Return the [X, Y] coordinate for the center point of the cell that contains the specified text.  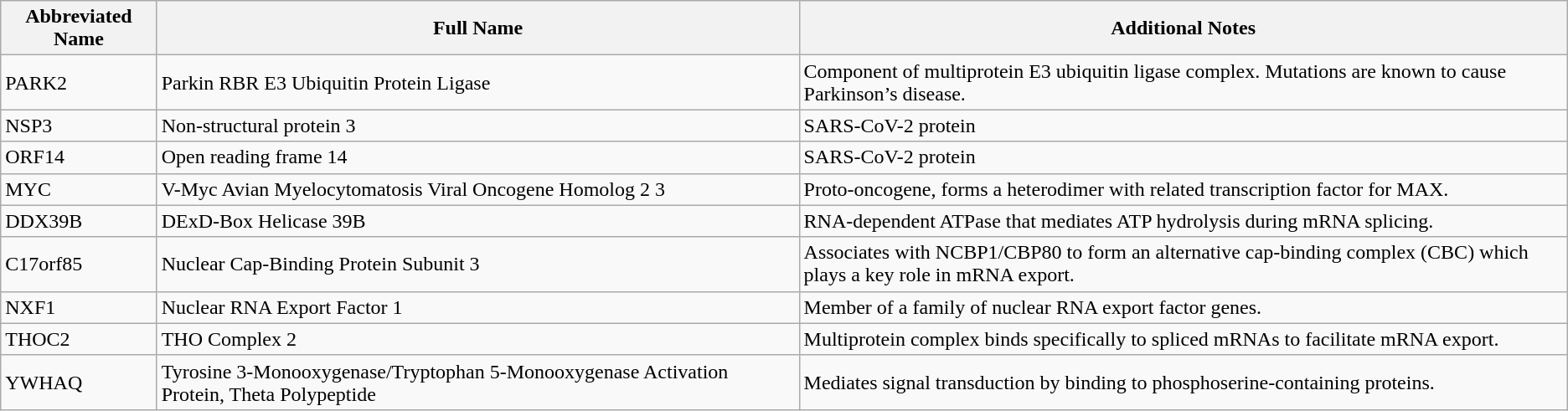
Proto-oncogene, forms a heterodimer with related transcription factor for MAX. [1183, 189]
V-Myc Avian Myelocytomatosis Viral Oncogene Homolog 2 3 [477, 189]
MYC [79, 189]
Tyrosine 3-Monooxygenase/Tryptophan 5-Monooxygenase Activation Protein, Theta Polypeptide [477, 382]
C17orf85 [79, 265]
Full Name [477, 28]
YWHAQ [79, 382]
Associates with NCBP1/CBP80 to form an alternative cap-binding complex (CBC) which plays a key role in mRNA export. [1183, 265]
NXF1 [79, 307]
Mediates signal transduction by binding to phosphoserine-containing proteins. [1183, 382]
Additional Notes [1183, 28]
THO Complex 2 [477, 339]
Open reading frame 14 [477, 157]
DExD-Box Helicase 39B [477, 221]
THOC2 [79, 339]
RNA-dependent ATPase that mediates ATP hydrolysis during mRNA splicing. [1183, 221]
Component of multiprotein E3 ubiquitin ligase complex. Mutations are known to cause Parkinson’s disease. [1183, 82]
Parkin RBR E3 Ubiquitin Protein Ligase [477, 82]
Abbreviated Name [79, 28]
DDX39B [79, 221]
PARK2 [79, 82]
Member of a family of nuclear RNA export factor genes. [1183, 307]
ORF14 [79, 157]
Nuclear RNA Export Factor 1 [477, 307]
Multiprotein complex binds specifically to spliced mRNAs to facilitate mRNA export. [1183, 339]
NSP3 [79, 126]
Nuclear Cap-Binding Protein Subunit 3 [477, 265]
Non-structural protein 3 [477, 126]
